From the cell containing the given text, extract its center point as (X, Y) coordinate. 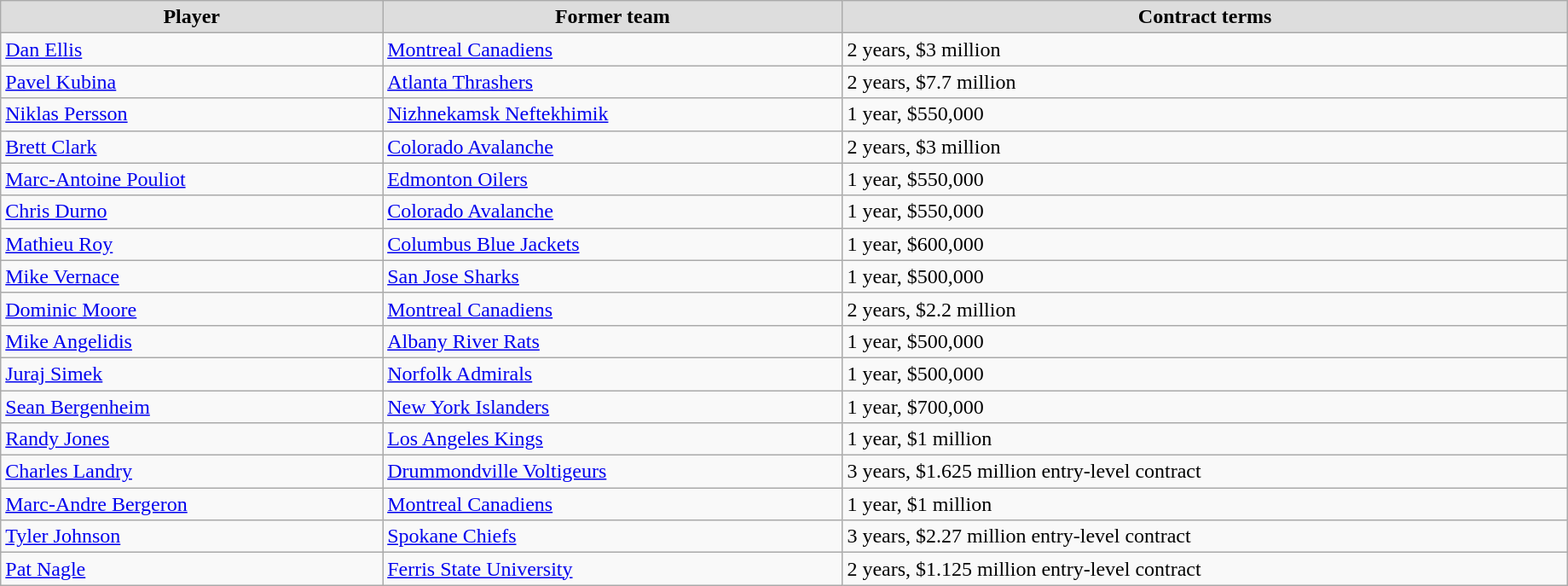
Mathieu Roy (192, 244)
1 year, $600,000 (1205, 244)
Dominic Moore (192, 309)
Tyler Johnson (192, 537)
Player (192, 17)
2 years, $1.125 million entry-level contract (1205, 569)
1 year, $700,000 (1205, 407)
Spokane Chiefs (612, 537)
Albany River Rats (612, 341)
Contract terms (1205, 17)
Sean Bergenheim (192, 407)
Drummondville Voltigeurs (612, 472)
New York Islanders (612, 407)
Randy Jones (192, 439)
Chris Durno (192, 212)
Ferris State University (612, 569)
Niklas Persson (192, 114)
Juraj Simek (192, 374)
Columbus Blue Jackets (612, 244)
Brett Clark (192, 147)
Dan Ellis (192, 49)
3 years, $1.625 million entry-level contract (1205, 472)
Mike Vernace (192, 276)
Norfolk Admirals (612, 374)
Edmonton Oilers (612, 179)
Mike Angelidis (192, 341)
2 years, $2.2 million (1205, 309)
Atlanta Thrashers (612, 82)
Marc-Antoine Pouliot (192, 179)
Marc-Andre Bergeron (192, 504)
3 years, $2.27 million entry-level contract (1205, 537)
Pat Nagle (192, 569)
Nizhnekamsk Neftekhimik (612, 114)
Los Angeles Kings (612, 439)
Charles Landry (192, 472)
Pavel Kubina (192, 82)
2 years, $7.7 million (1205, 82)
Former team (612, 17)
San Jose Sharks (612, 276)
